Detect which cell encompasses the target text, then output its [x, y] center coordinate. 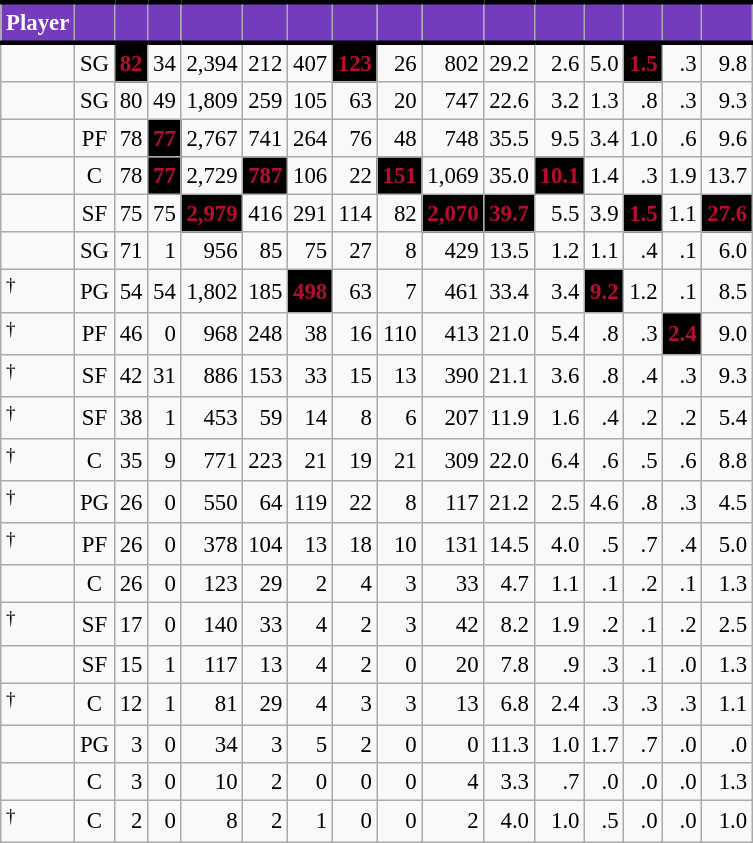
22.0 [509, 460]
4.5 [727, 502]
16 [354, 333]
29.2 [509, 62]
35.5 [509, 139]
106 [310, 176]
407 [310, 62]
3.9 [604, 214]
14.5 [509, 544]
429 [453, 251]
9.8 [727, 62]
7 [400, 291]
8.5 [727, 291]
461 [453, 291]
3.3 [509, 782]
259 [266, 101]
378 [212, 544]
9.6 [727, 139]
21.0 [509, 333]
1,069 [453, 176]
4.7 [509, 584]
48 [400, 139]
8.2 [509, 624]
59 [266, 418]
6.8 [509, 704]
956 [212, 251]
27.6 [727, 214]
886 [212, 375]
2.6 [559, 62]
80 [130, 101]
31 [164, 375]
2,070 [453, 214]
2,394 [212, 62]
771 [212, 460]
802 [453, 62]
131 [453, 544]
6.0 [727, 251]
8.8 [727, 460]
498 [310, 291]
185 [266, 291]
71 [130, 251]
13.5 [509, 251]
17 [130, 624]
151 [400, 176]
110 [400, 333]
2,767 [212, 139]
7.8 [509, 664]
49 [164, 101]
21.2 [509, 502]
27 [354, 251]
6 [400, 418]
1.6 [559, 418]
5 [310, 744]
9.5 [559, 139]
21.1 [509, 375]
741 [266, 139]
968 [212, 333]
12 [130, 704]
33.4 [509, 291]
413 [453, 333]
.9 [559, 664]
13.7 [727, 176]
35 [130, 460]
212 [266, 62]
Player [38, 22]
6.4 [559, 460]
76 [354, 139]
5.5 [559, 214]
747 [453, 101]
416 [266, 214]
11.9 [509, 418]
264 [310, 139]
114 [354, 214]
390 [453, 375]
46 [130, 333]
9 [164, 460]
64 [266, 502]
550 [212, 502]
1,809 [212, 101]
291 [310, 214]
81 [212, 704]
19 [354, 460]
9.2 [604, 291]
22.6 [509, 101]
39.7 [509, 214]
153 [266, 375]
105 [310, 101]
85 [266, 251]
14 [310, 418]
3.2 [559, 101]
140 [212, 624]
787 [266, 176]
453 [212, 418]
11.3 [509, 744]
1,802 [212, 291]
18 [354, 544]
104 [266, 544]
248 [266, 333]
35.0 [509, 176]
9.0 [727, 333]
10.1 [559, 176]
223 [266, 460]
207 [453, 418]
748 [453, 139]
1.7 [604, 744]
2,729 [212, 176]
309 [453, 460]
3.6 [559, 375]
2,979 [212, 214]
4.6 [604, 502]
119 [310, 502]
1.4 [604, 176]
